Find where the given text appears and provide that cell's center as [X, Y] coordinate. 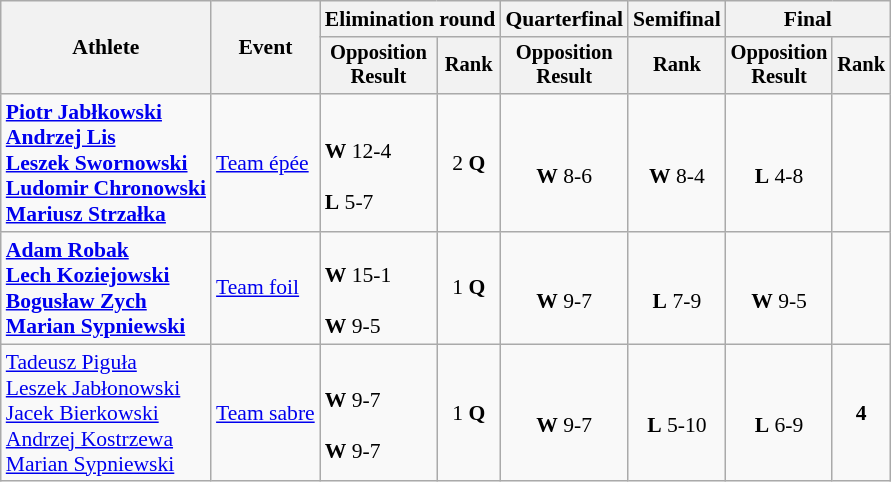
2 Q [468, 163]
Elimination round [410, 19]
Piotr JabłkowskiAndrzej LisLeszek SwornowskiLudomir ChronowskiMariusz Strzałka [106, 163]
Athlete [106, 48]
L 7-9 [677, 288]
L 5-10 [677, 413]
W 15-1 W 9-5 [378, 288]
Team foil [266, 288]
L 6-9 [780, 413]
4 [861, 413]
W 12-4 L 5-7 [378, 163]
Semifinal [677, 19]
Adam RobakLech KoziejowskiBogusław ZychMarian Sypniewski [106, 288]
W 8-4 [677, 163]
Team sabre [266, 413]
W 9-7 W 9-7 [378, 413]
L 4-8 [780, 163]
Quarterfinal [564, 19]
Final [808, 19]
W 9-5 [780, 288]
W 8-6 [564, 163]
Event [266, 48]
Tadeusz PigułaLeszek JabłonowskiJacek BierkowskiAndrzej KostrzewaMarian Sypniewski [106, 413]
Team épée [266, 163]
